Output the (X, Y) coordinate of the center of the cell containing the given text.  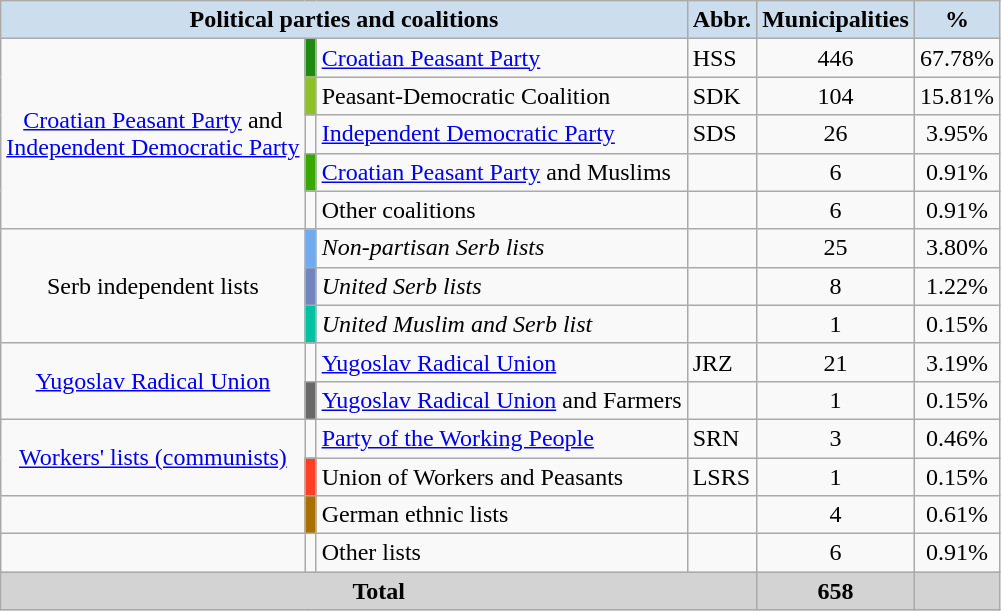
Other coalitions (502, 210)
United Muslim and Serb list (502, 324)
Municipalities (836, 20)
Political parties and coalitions (344, 20)
658 (836, 591)
Independent Democratic Party (502, 134)
Party of the Working People (502, 438)
Peasant-Democratic Coalition (502, 96)
% (956, 20)
Yugoslav Radical Union and Farmers (502, 400)
HSS (722, 58)
Abbr. (722, 20)
3.19% (956, 362)
SDS (722, 134)
Croatian Peasant Party and Muslims (502, 172)
Other lists (502, 553)
Union of Workers and Peasants (502, 477)
1.22% (956, 286)
Non-partisan Serb lists (502, 248)
3.80% (956, 248)
67.78% (956, 58)
Croatian Peasant Party andIndependent Democratic Party (153, 134)
Total (379, 591)
United Serb lists (502, 286)
25 (836, 248)
3.95% (956, 134)
JRZ (722, 362)
Workers' lists (communists) (153, 457)
8 (836, 286)
Serb independent lists (153, 286)
104 (836, 96)
446 (836, 58)
0.46% (956, 438)
SDK (722, 96)
3 (836, 438)
26 (836, 134)
4 (836, 515)
0.61% (956, 515)
German ethnic lists (502, 515)
LSRS (722, 477)
15.81% (956, 96)
21 (836, 362)
SRN (722, 438)
Croatian Peasant Party (502, 58)
